For the text-containing cell, return its midpoint in (x, y) coordinate format. 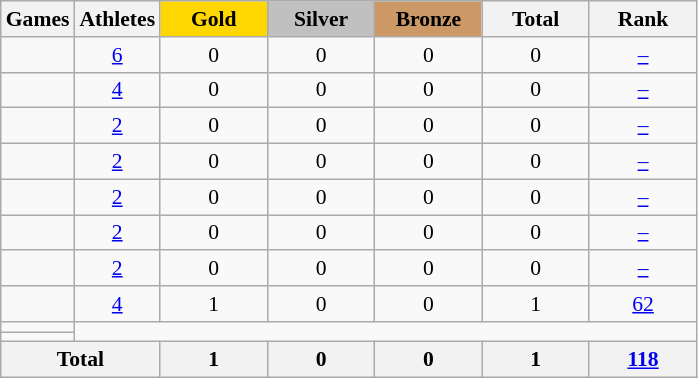
Bronze (428, 19)
Athletes (117, 19)
118 (642, 360)
Rank (642, 19)
62 (642, 304)
Silver (320, 19)
Games (38, 19)
6 (117, 55)
Gold (214, 19)
